Find where the given text appears and provide that cell's center as [x, y] coordinate. 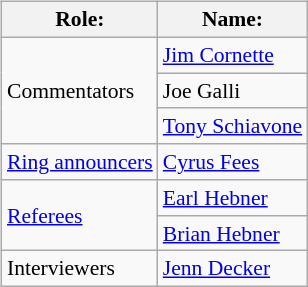
Cyrus Fees [233, 162]
Tony Schiavone [233, 126]
Brian Hebner [233, 233]
Referees [80, 216]
Joe Galli [233, 91]
Jenn Decker [233, 269]
Commentators [80, 90]
Name: [233, 20]
Interviewers [80, 269]
Earl Hebner [233, 198]
Ring announcers [80, 162]
Jim Cornette [233, 55]
Role: [80, 20]
